Output the [x, y] coordinate of the center of the cell containing the given text.  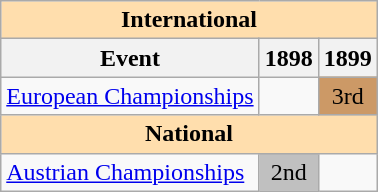
European Championships [130, 96]
Event [130, 58]
1898 [288, 58]
3rd [348, 96]
Austrian Championships [130, 172]
1899 [348, 58]
2nd [288, 172]
International [189, 20]
National [189, 134]
